Return the [X, Y] coordinate for the center point of the cell that contains the specified text.  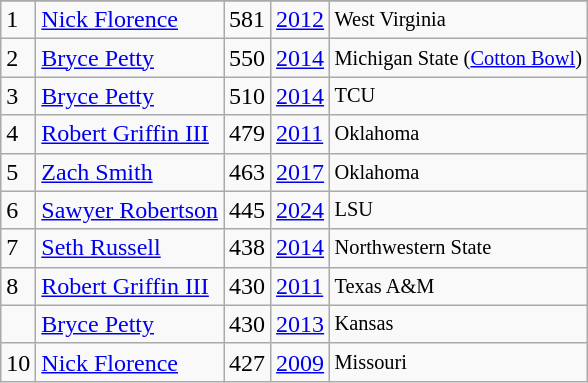
510 [248, 96]
445 [248, 210]
463 [248, 172]
6 [18, 210]
4 [18, 134]
2024 [300, 210]
2017 [300, 172]
5 [18, 172]
Seth Russell [130, 248]
Northwestern State [458, 248]
581 [248, 20]
427 [248, 362]
3 [18, 96]
Kansas [458, 324]
550 [248, 58]
2013 [300, 324]
Missouri [458, 362]
West Virginia [458, 20]
Texas A&M [458, 286]
2009 [300, 362]
10 [18, 362]
2 [18, 58]
Sawyer Robertson [130, 210]
2012 [300, 20]
1 [18, 20]
Michigan State (Cotton Bowl) [458, 58]
438 [248, 248]
8 [18, 286]
TCU [458, 96]
Zach Smith [130, 172]
7 [18, 248]
LSU [458, 210]
479 [248, 134]
